Output the (X, Y) coordinate of the center of the cell containing the given text.  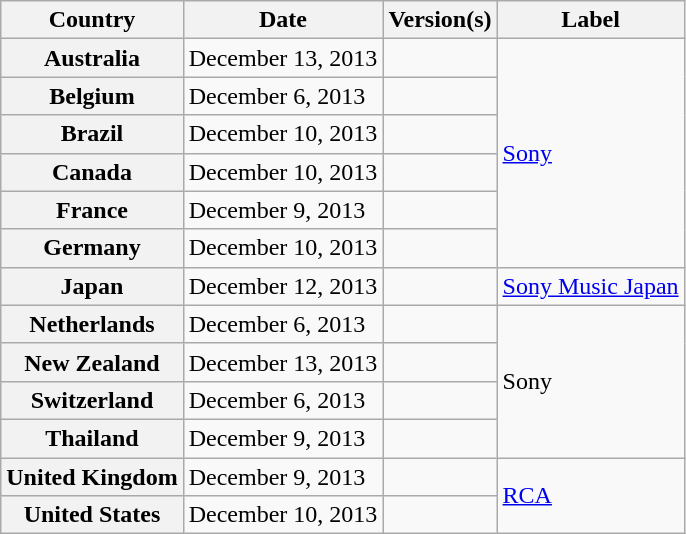
France (92, 210)
December 12, 2013 (283, 286)
Belgium (92, 96)
Brazil (92, 134)
United States (92, 515)
Switzerland (92, 400)
New Zealand (92, 362)
Thailand (92, 438)
Canada (92, 172)
United Kingdom (92, 477)
Version(s) (440, 20)
Germany (92, 248)
Label (590, 20)
Date (283, 20)
Japan (92, 286)
RCA (590, 496)
Netherlands (92, 324)
Country (92, 20)
Sony Music Japan (590, 286)
Australia (92, 58)
